Locate the cell with the specified text and output its [X, Y] center coordinate. 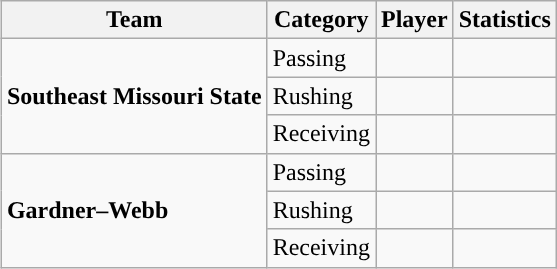
Player [415, 20]
Southeast Missouri State [134, 96]
Team [134, 20]
Statistics [504, 20]
Category [321, 20]
Gardner–Webb [134, 210]
